Determine the [X, Y] coordinate at the center of the cell enclosing the given text.  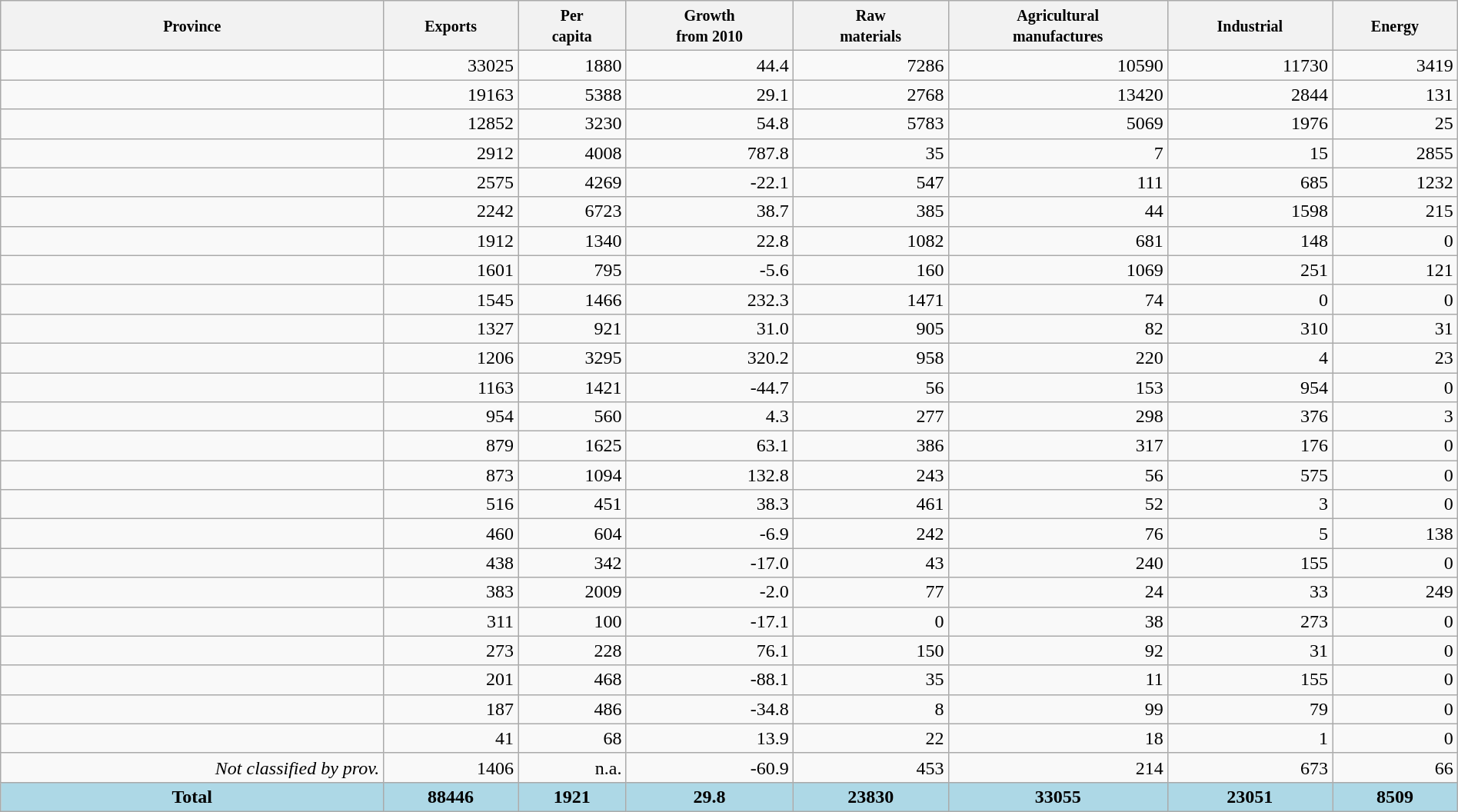
-34.8 [709, 709]
100 [572, 621]
228 [572, 651]
150 [870, 651]
-17.1 [709, 621]
1471 [870, 299]
560 [572, 417]
240 [1058, 563]
-17.0 [709, 563]
1327 [451, 328]
2009 [572, 592]
438 [451, 563]
486 [572, 709]
66 [1395, 767]
2242 [451, 211]
5 [1250, 534]
873 [451, 475]
5388 [572, 95]
29.8 [709, 797]
1625 [572, 446]
131 [1395, 95]
Province [192, 26]
7286 [870, 65]
386 [870, 446]
220 [1058, 358]
342 [572, 563]
121 [1395, 270]
232.3 [709, 299]
148 [1250, 241]
604 [572, 534]
10590 [1058, 65]
4269 [572, 182]
-60.9 [709, 767]
1069 [1058, 270]
Rawmaterials [870, 26]
43 [870, 563]
5069 [1058, 124]
99 [1058, 709]
22 [870, 738]
187 [451, 709]
132.8 [709, 475]
82 [1058, 328]
921 [572, 328]
15 [1250, 153]
3419 [1395, 65]
13420 [1058, 95]
383 [451, 592]
685 [1250, 182]
76.1 [709, 651]
-2.0 [709, 592]
451 [572, 504]
23830 [870, 797]
88446 [451, 797]
1232 [1395, 182]
468 [572, 680]
6723 [572, 211]
41 [451, 738]
201 [451, 680]
19163 [451, 95]
958 [870, 358]
2912 [451, 153]
63.1 [709, 446]
23 [1395, 358]
Agriculturalmanufactures [1058, 26]
54.8 [709, 124]
38 [1058, 621]
1421 [572, 387]
1601 [451, 270]
7 [1058, 153]
4.3 [709, 417]
1094 [572, 475]
111 [1058, 182]
160 [870, 270]
1206 [451, 358]
24 [1058, 592]
31.0 [709, 328]
11730 [1250, 65]
3230 [572, 124]
1880 [572, 65]
320.2 [709, 358]
1163 [451, 387]
547 [870, 182]
38.7 [709, 211]
2575 [451, 182]
-5.6 [709, 270]
385 [870, 211]
8 [870, 709]
1406 [451, 767]
1598 [1250, 211]
18 [1058, 738]
33025 [451, 65]
22.8 [709, 241]
Energy [1395, 26]
2844 [1250, 95]
1082 [870, 241]
Growthfrom 2010 [709, 26]
311 [451, 621]
317 [1058, 446]
23051 [1250, 797]
215 [1395, 211]
516 [451, 504]
214 [1058, 767]
68 [572, 738]
8509 [1395, 797]
76 [1058, 534]
1921 [572, 797]
673 [1250, 767]
310 [1250, 328]
n.a. [572, 767]
298 [1058, 417]
1466 [572, 299]
52 [1058, 504]
153 [1058, 387]
376 [1250, 417]
575 [1250, 475]
44 [1058, 211]
-22.1 [709, 182]
12852 [451, 124]
249 [1395, 592]
29.1 [709, 95]
251 [1250, 270]
25 [1395, 124]
1912 [451, 241]
74 [1058, 299]
4008 [572, 153]
2768 [870, 95]
176 [1250, 446]
795 [572, 270]
Exports [451, 26]
1976 [1250, 124]
681 [1058, 241]
Industrial [1250, 26]
44.4 [709, 65]
243 [870, 475]
1340 [572, 241]
-44.7 [709, 387]
905 [870, 328]
461 [870, 504]
3295 [572, 358]
33055 [1058, 797]
453 [870, 767]
92 [1058, 651]
33 [1250, 592]
5783 [870, 124]
79 [1250, 709]
879 [451, 446]
138 [1395, 534]
11 [1058, 680]
242 [870, 534]
4 [1250, 358]
460 [451, 534]
38.3 [709, 504]
-6.9 [709, 534]
787.8 [709, 153]
1545 [451, 299]
13.9 [709, 738]
2855 [1395, 153]
Percapita [572, 26]
1 [1250, 738]
77 [870, 592]
-88.1 [709, 680]
277 [870, 417]
Not classified by prov. [192, 767]
Total [192, 797]
